For the text-containing cell, return its midpoint in [X, Y] coordinate format. 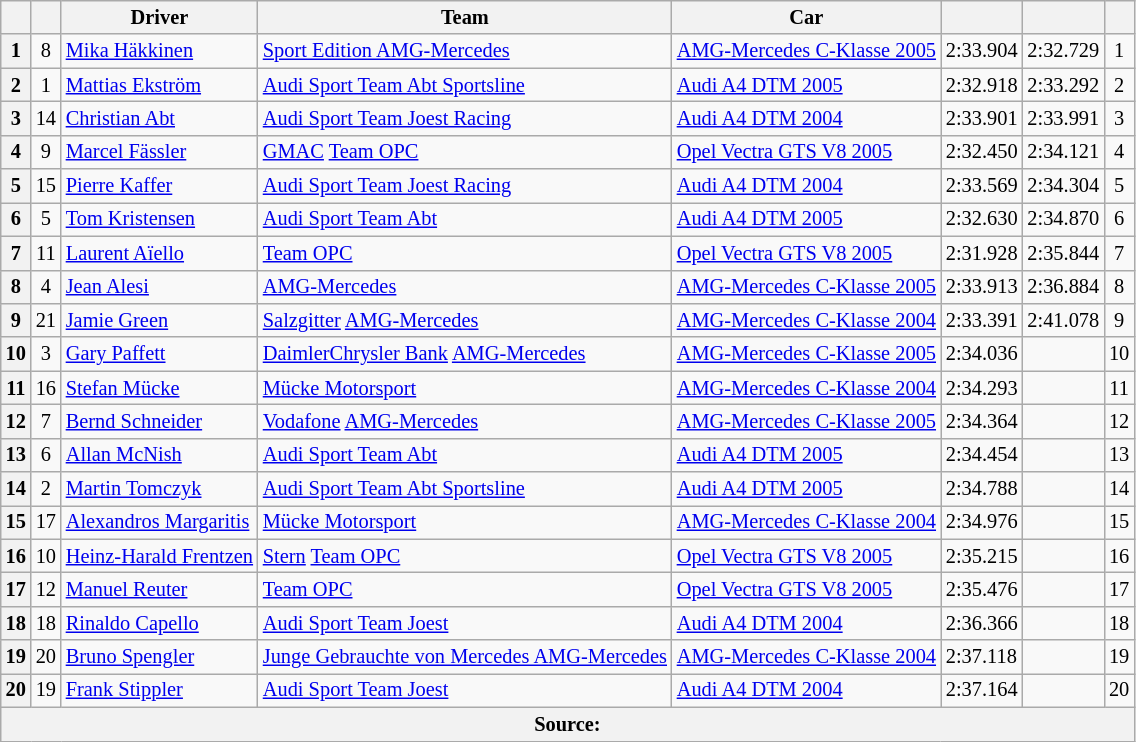
Jamie Green [160, 320]
Laurent Aïello [160, 253]
Stern Team OPC [465, 556]
2:34.870 [1063, 219]
Stefan Mücke [160, 388]
2:35.844 [1063, 253]
2:33.904 [982, 51]
Junge Gebrauchte von Mercedes AMG-Mercedes [465, 657]
2:37.164 [982, 690]
2:41.078 [1063, 320]
2:37.118 [982, 657]
2:32.630 [982, 219]
2:34.121 [1063, 152]
2:34.036 [982, 354]
Jean Alesi [160, 287]
2:32.450 [982, 152]
2:36.884 [1063, 287]
2:33.391 [982, 320]
2:31.928 [982, 253]
2:34.788 [982, 489]
Car [806, 17]
Martin Tomczyk [160, 489]
Salzgitter AMG-Mercedes [465, 320]
2:36.366 [982, 623]
2:34.364 [982, 421]
Sport Edition AMG-Mercedes [465, 51]
DaimlerChrysler Bank AMG-Mercedes [465, 354]
GMAC Team OPC [465, 152]
Heinz-Harald Frentzen [160, 556]
2:33.901 [982, 118]
Tom Kristensen [160, 219]
2:32.729 [1063, 51]
Driver [160, 17]
Team [465, 17]
Frank Stippler [160, 690]
Manuel Reuter [160, 589]
Vodafone AMG-Mercedes [465, 421]
Rinaldo Capello [160, 623]
Bernd Schneider [160, 421]
Source: [568, 724]
Allan McNish [160, 455]
2:33.913 [982, 287]
Mika Häkkinen [160, 51]
2:34.293 [982, 388]
21 [46, 320]
Marcel Fässler [160, 152]
Mattias Ekström [160, 85]
2:33.569 [982, 186]
Bruno Spengler [160, 657]
2:35.215 [982, 556]
2:34.454 [982, 455]
2:34.976 [982, 522]
2:35.476 [982, 589]
Pierre Kaffer [160, 186]
2:33.292 [1063, 85]
2:34.304 [1063, 186]
2:33.991 [1063, 118]
Gary Paffett [160, 354]
Alexandros Margaritis [160, 522]
2:32.918 [982, 85]
Christian Abt [160, 118]
AMG-Mercedes [465, 287]
